Identify which cell holds the provided text, then report its [x, y] central coordinate. 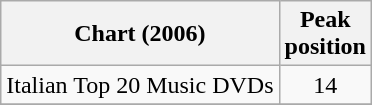
Peakposition [325, 34]
Italian Top 20 Music DVDs [140, 85]
Chart (2006) [140, 34]
14 [325, 85]
